Return (x, y) of the center of cell containing provided text 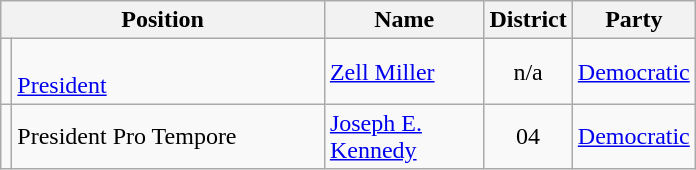
n/a (528, 72)
President (168, 72)
Name (404, 20)
Position (163, 20)
Party (634, 20)
Joseph E. Kennedy (404, 136)
President Pro Tempore (168, 136)
Zell Miller (404, 72)
District (528, 20)
04 (528, 136)
